Identify which cell holds the provided text, then report its (X, Y) central coordinate. 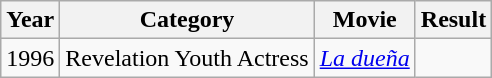
Revelation Youth Actress (187, 58)
1996 (30, 58)
Movie (364, 20)
Result (453, 20)
La dueña (364, 58)
Year (30, 20)
Category (187, 20)
